Scan for the cell matching the given text and deliver its (X, Y) coordinate at center. 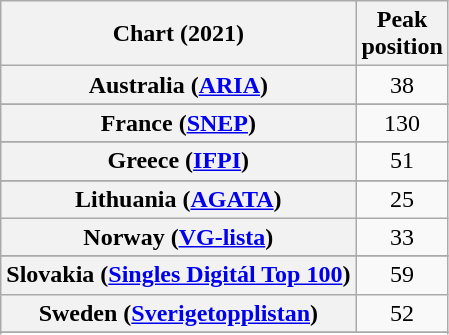
Sweden (Sverigetopplistan) (178, 313)
Norway (VG-lista) (178, 237)
France (SNEP) (178, 123)
Lithuania (AGATA) (178, 199)
Peakposition (402, 34)
Australia (ARIA) (178, 85)
52 (402, 313)
Slovakia (Singles Digitál Top 100) (178, 275)
33 (402, 237)
130 (402, 123)
51 (402, 161)
38 (402, 85)
Chart (2021) (178, 34)
59 (402, 275)
25 (402, 199)
Greece (IFPI) (178, 161)
